Locate the cell with the specified text and output its (x, y) center coordinate. 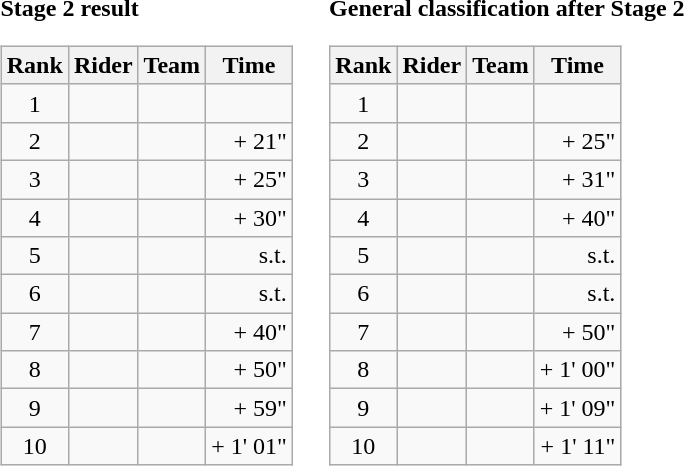
+ 1' 11" (578, 446)
+ 1' 09" (578, 408)
+ 30" (250, 217)
+ 1' 01" (250, 446)
+ 1' 00" (578, 370)
+ 59" (250, 408)
+ 31" (578, 179)
+ 21" (250, 141)
